Find where the given text appears and provide that cell's center as [x, y] coordinate. 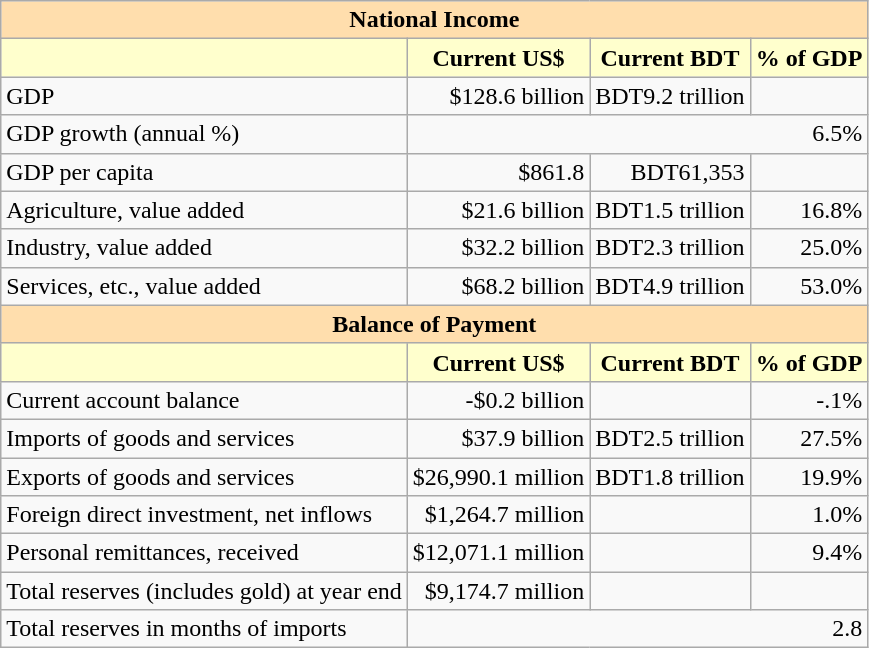
$21.6 billion [498, 210]
Total reserves in months of imports [204, 629]
Industry, value added [204, 248]
BDT9.2 trillion [670, 96]
$1,264.7 million [498, 515]
$37.9 billion [498, 438]
27.5% [809, 438]
25.0% [809, 248]
Current account balance [204, 400]
Imports of goods and services [204, 438]
Total reserves (includes gold) at year end [204, 591]
9.4% [809, 553]
GDP growth (annual %) [204, 134]
BDT1.8 trillion [670, 477]
$68.2 billion [498, 286]
-$0.2 billion [498, 400]
Personal remittances, received [204, 553]
16.8% [809, 210]
$861.8 [498, 172]
$9,174.7 million [498, 591]
53.0% [809, 286]
$128.6 billion [498, 96]
Foreign direct investment, net inflows [204, 515]
Agriculture, value added [204, 210]
GDP [204, 96]
$26,990.1 million [498, 477]
BDT2.5 trillion [670, 438]
BDT1.5 trillion [670, 210]
National Income [434, 20]
Services, etc., value added [204, 286]
2.8 [638, 629]
-.1% [809, 400]
BDT61,353 [670, 172]
$32.2 billion [498, 248]
$12,071.1 million [498, 553]
BDT2.3 trillion [670, 248]
BDT4.9 trillion [670, 286]
GDP per capita [204, 172]
19.9% [809, 477]
Balance of Payment [434, 324]
1.0% [809, 515]
Exports of goods and services [204, 477]
6.5% [638, 134]
